Capture the cell that displays the provided text and extract its [x, y] central coordinate. 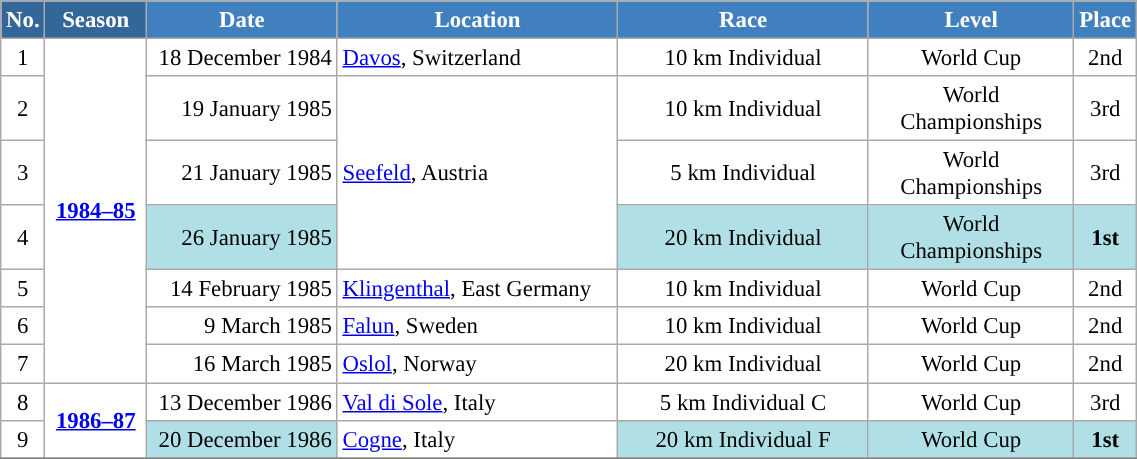
1986–87 [96, 420]
Davos, Switzerland [478, 58]
7 [23, 364]
21 January 1985 [242, 174]
4 [23, 238]
16 March 1985 [242, 364]
Race [744, 20]
19 January 1985 [242, 108]
Date [242, 20]
5 [23, 289]
Location [478, 20]
Oslol, Norway [478, 364]
6 [23, 327]
Klingenthal, East Germany [478, 289]
Level [971, 20]
9 [23, 439]
9 March 1985 [242, 327]
Val di Sole, Italy [478, 402]
20 December 1986 [242, 439]
Cogne, Italy [478, 439]
2 [23, 108]
1 [23, 58]
Seefeld, Austria [478, 173]
Season [96, 20]
1984–85 [96, 211]
No. [23, 20]
14 February 1985 [242, 289]
Falun, Sweden [478, 327]
20 km Individual F [744, 439]
13 December 1986 [242, 402]
8 [23, 402]
5 km Individual C [744, 402]
5 km Individual [744, 174]
26 January 1985 [242, 238]
3 [23, 174]
Place [1105, 20]
18 December 1984 [242, 58]
